For the text-containing cell, return its midpoint in (X, Y) coordinate format. 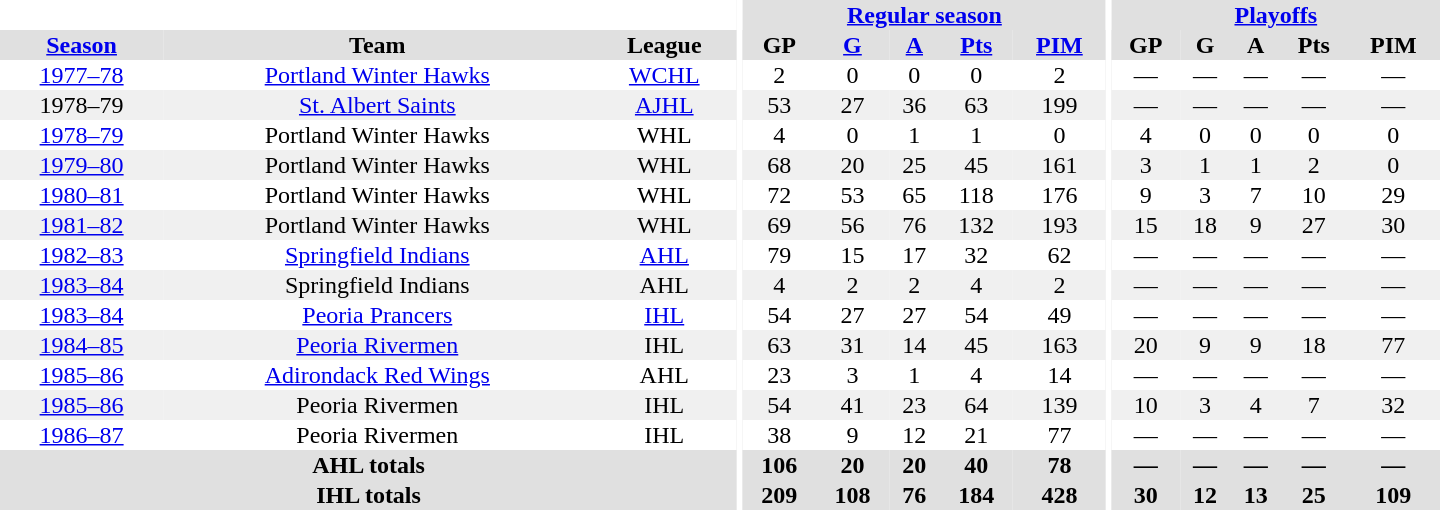
108 (852, 495)
193 (1060, 225)
68 (780, 165)
78 (1060, 465)
163 (1060, 345)
64 (976, 405)
209 (780, 495)
St. Albert Saints (377, 105)
161 (1060, 165)
31 (852, 345)
AJHL (664, 105)
41 (852, 405)
38 (780, 435)
League (664, 45)
1982–83 (82, 255)
176 (1060, 195)
1986–87 (82, 435)
Playoffs (1276, 15)
109 (1394, 495)
Season (82, 45)
IHL totals (368, 495)
132 (976, 225)
1977–78 (82, 75)
1984–85 (82, 345)
40 (976, 465)
65 (914, 195)
1979–80 (82, 165)
21 (976, 435)
1980–81 (82, 195)
118 (976, 195)
1981–82 (82, 225)
199 (1060, 105)
79 (780, 255)
13 (1256, 495)
56 (852, 225)
17 (914, 255)
Adirondack Red Wings (377, 375)
Team (377, 45)
428 (1060, 495)
184 (976, 495)
62 (1060, 255)
Peoria Prancers (377, 315)
AHL totals (368, 465)
WCHL (664, 75)
69 (780, 225)
72 (780, 195)
Regular season (924, 15)
49 (1060, 315)
36 (914, 105)
139 (1060, 405)
106 (780, 465)
29 (1394, 195)
